Output the [x, y] coordinate of the center of the cell containing the given text.  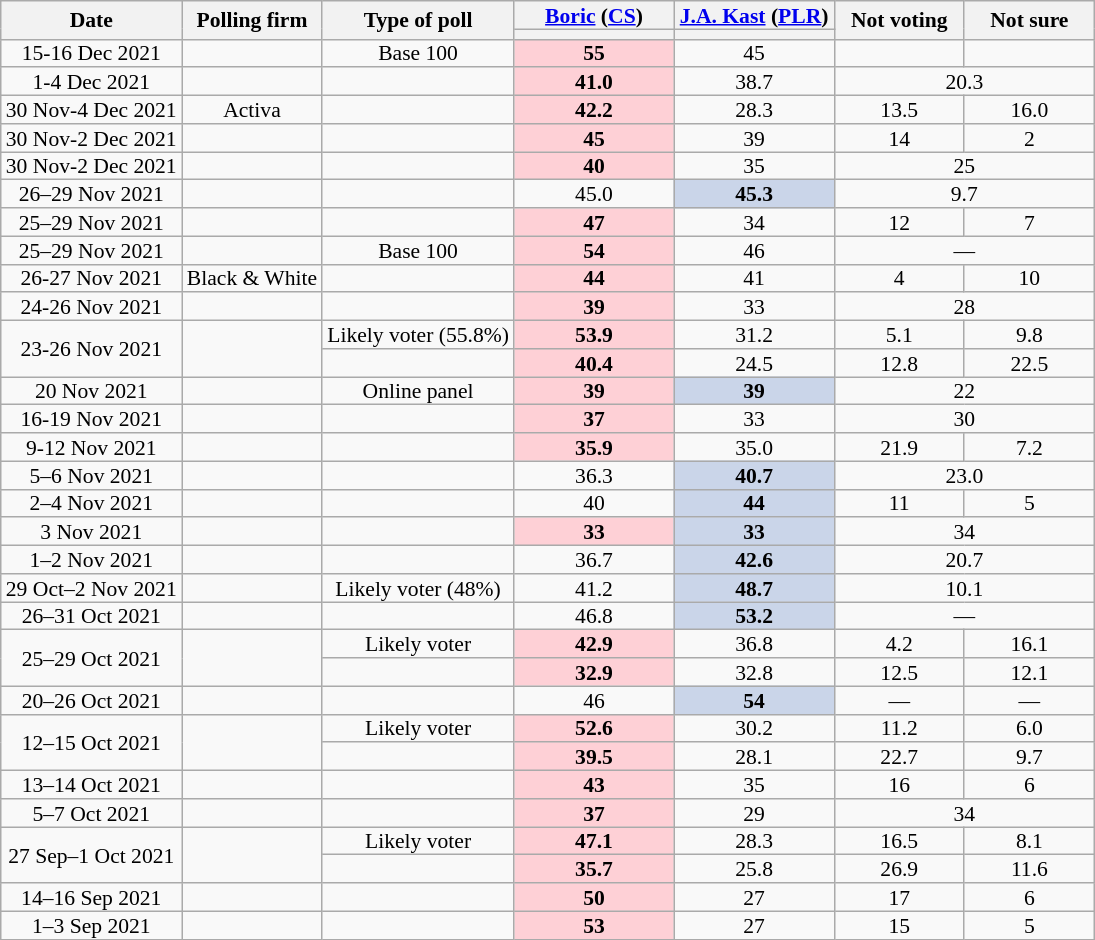
48.7 [754, 588]
23-26 Nov 2021 [92, 349]
30 [964, 419]
43 [594, 785]
36.7 [594, 560]
28 [964, 307]
12 [899, 222]
15-16 Dec 2021 [92, 53]
26.9 [899, 869]
16.5 [899, 841]
20.3 [964, 82]
26–29 Nov 2021 [92, 194]
47.1 [594, 841]
12–15 Oct 2021 [92, 742]
13.5 [899, 110]
53.2 [754, 616]
Date [92, 20]
17 [899, 897]
4.2 [899, 644]
Not sure [1029, 20]
12.1 [1029, 672]
16-19 Nov 2021 [92, 419]
1-4 Dec 2021 [92, 82]
40.4 [594, 363]
20 Nov 2021 [92, 391]
16 [899, 785]
41.0 [594, 82]
5–7 Oct 2021 [92, 813]
50 [594, 897]
20.7 [964, 560]
46.8 [594, 616]
15 [899, 925]
26–31 Oct 2021 [92, 616]
41.2 [594, 588]
22.5 [1029, 363]
Not voting [899, 20]
22 [964, 391]
7 [1029, 222]
25.8 [754, 869]
2 [1029, 138]
20–26 Oct 2021 [92, 700]
5–6 Nov 2021 [92, 475]
42.9 [594, 644]
8.1 [1029, 841]
21.9 [899, 447]
5.1 [899, 335]
Polling firm [252, 20]
32.8 [754, 672]
11 [899, 503]
13–14 Oct 2021 [92, 785]
30 Nov-4 Dec 2021 [92, 110]
45.0 [594, 194]
41 [754, 278]
29 [754, 813]
35.9 [594, 447]
1–2 Nov 2021 [92, 560]
40.7 [754, 475]
23.0 [964, 475]
Online panel [418, 391]
24.5 [754, 363]
22.7 [899, 757]
16.0 [1029, 110]
25 [964, 166]
29 Oct–2 Nov 2021 [92, 588]
9-12 Nov 2021 [92, 447]
Activa [252, 110]
10.1 [964, 588]
38.7 [754, 82]
32.9 [594, 672]
16.1 [1029, 644]
39.5 [594, 757]
30.2 [754, 728]
6.0 [1029, 728]
55 [594, 53]
Boric (CS) [594, 15]
4 [899, 278]
47 [594, 222]
2–4 Nov 2021 [92, 503]
36.8 [754, 644]
45.3 [754, 194]
Likely voter (48%) [418, 588]
12.8 [899, 363]
42.6 [754, 560]
Black & White [252, 278]
10 [1029, 278]
26-27 Nov 2021 [92, 278]
12.5 [899, 672]
11.2 [899, 728]
9.8 [1029, 335]
53 [594, 925]
Type of poll [418, 20]
52.6 [594, 728]
Likely voter (55.8%) [418, 335]
28.1 [754, 757]
11.6 [1029, 869]
25–29 Oct 2021 [92, 658]
36.3 [594, 475]
35.0 [754, 447]
27 Sep–1 Oct 2021 [92, 855]
53.9 [594, 335]
35.7 [594, 869]
24-26 Nov 2021 [92, 307]
1–3 Sep 2021 [92, 925]
31.2 [754, 335]
7.2 [1029, 447]
J.A. Kast (PLR) [754, 15]
3 Nov 2021 [92, 532]
14 [899, 138]
14–16 Sep 2021 [92, 897]
42.2 [594, 110]
